From the cell containing the given text, extract its center point as (x, y) coordinate. 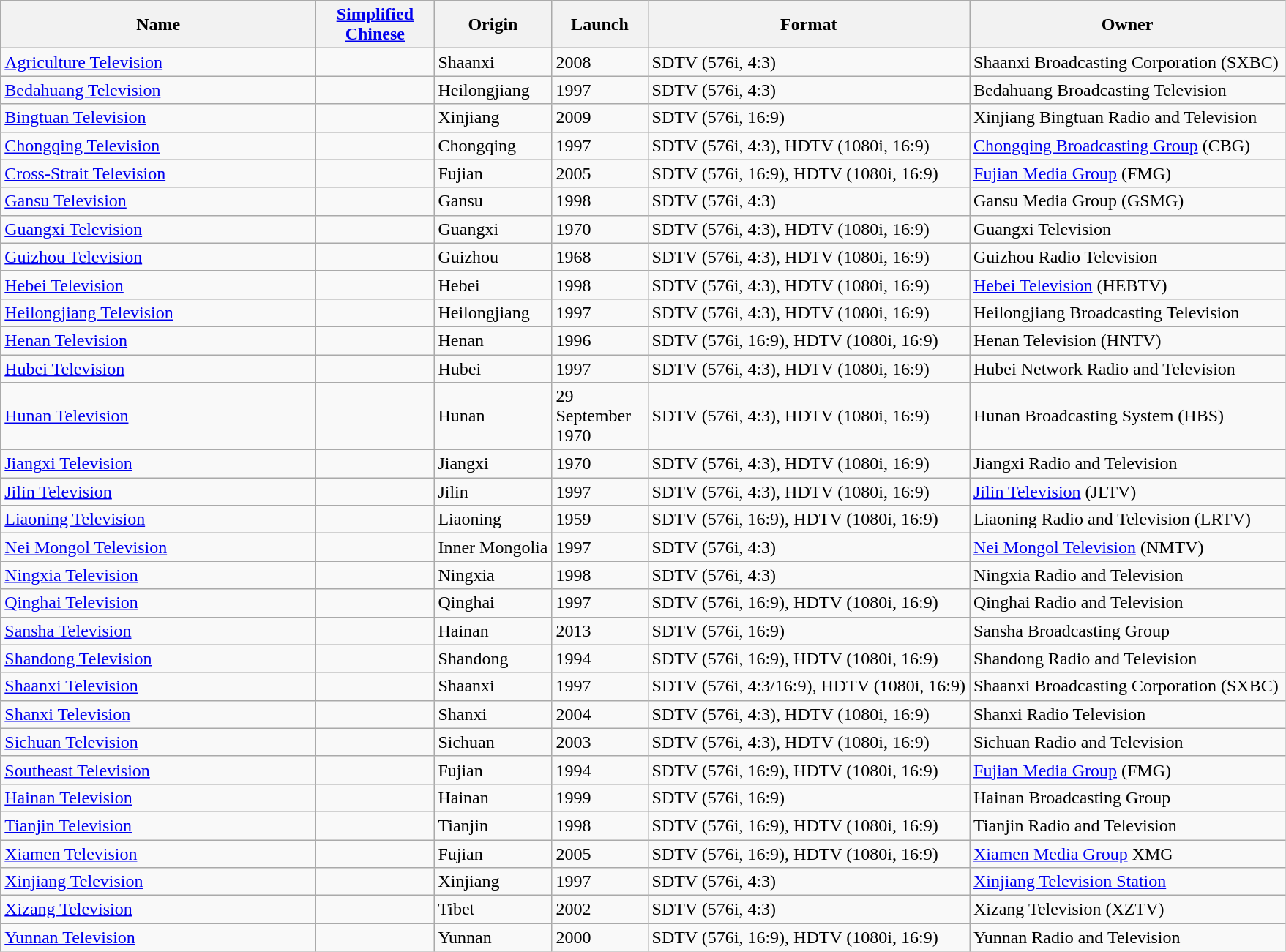
Jiangxi (493, 464)
Xizang Television (XZTV) (1127, 910)
Hubei Network Radio and Television (1127, 368)
Hubei Television (158, 368)
Shanxi Television (158, 714)
Henan Television (HNTV) (1127, 340)
Hebei Television (158, 285)
Inner Mongolia (493, 547)
Jiangxi Television (158, 464)
Liaoning (493, 520)
Nei Mongol Television (NMTV) (1127, 547)
Xinjiang Television Station (1127, 882)
Gansu Media Group (GSMG) (1127, 201)
Guangxi (493, 229)
Xiamen Television (158, 854)
Shandong Radio and Television (1127, 659)
Cross-Strait Television (158, 173)
Hunan (493, 416)
Yunnan Television (158, 937)
Shandong (493, 659)
1999 (600, 798)
Ningxia Television (158, 575)
Shanxi Radio Television (1127, 714)
Chongqing Broadcasting Group (CBG) (1127, 146)
2002 (600, 910)
Guizhou Television (158, 257)
Gansu Television (158, 201)
Guizhou Radio Television (1127, 257)
1996 (600, 340)
Tianjin (493, 825)
Jilin (493, 492)
29 September 1970 (600, 416)
Sichuan (493, 742)
Ningxia Radio and Television (1127, 575)
Hunan Broadcasting System (HBS) (1127, 416)
Shaanxi Television (158, 686)
Hebei Television (HEBTV) (1127, 285)
Chongqing Television (158, 146)
Launch (600, 25)
Tibet (493, 910)
Jilin Television (JLTV) (1127, 492)
Qinghai (493, 603)
Qinghai Radio and Television (1127, 603)
Ningxia (493, 575)
Jiangxi Radio and Television (1127, 464)
2004 (600, 714)
Hubei (493, 368)
Heilongjiang Broadcasting Television (1127, 312)
Bedahuang Television (158, 90)
Shanxi (493, 714)
2009 (600, 118)
Bedahuang Broadcasting Television (1127, 90)
Nei Mongol Television (158, 547)
Owner (1127, 25)
2013 (600, 631)
Sansha Broadcasting Group (1127, 631)
2000 (600, 937)
Xiamen Media Group XMG (1127, 854)
Sansha Television (158, 631)
Qinghai Television (158, 603)
Yunnan (493, 937)
Henan (493, 340)
Heilongjiang Television (158, 312)
Xizang Television (158, 910)
Tianjin Radio and Television (1127, 825)
Name (158, 25)
Origin (493, 25)
Guizhou (493, 257)
Liaoning Radio and Television (LRTV) (1127, 520)
Bingtuan Television (158, 118)
Simplified Chinese (375, 25)
Southeast Television (158, 770)
Sichuan Television (158, 742)
Hainan Broadcasting Group (1127, 798)
Hainan Television (158, 798)
Hebei (493, 285)
Tianjin Television (158, 825)
Xinjiang Bingtuan Radio and Television (1127, 118)
Shandong Television (158, 659)
Yunnan Radio and Television (1127, 937)
Xinjiang Television (158, 882)
SDTV (576i, 4:3/16:9), HDTV (1080i, 16:9) (809, 686)
Agriculture Television (158, 62)
Jilin Television (158, 492)
1968 (600, 257)
1959 (600, 520)
Liaoning Television (158, 520)
Henan Television (158, 340)
Gansu (493, 201)
Sichuan Radio and Television (1127, 742)
Format (809, 25)
Hunan Television (158, 416)
Chongqing (493, 146)
2003 (600, 742)
2008 (600, 62)
